Scan for the cell matching the given text and deliver its [X, Y] coordinate at center. 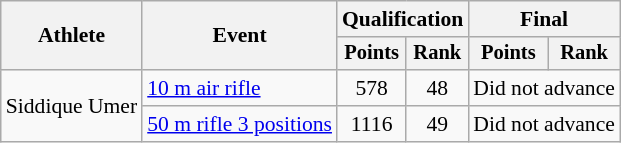
1116 [372, 124]
Athlete [72, 36]
49 [437, 124]
Final [544, 19]
48 [437, 88]
50 m rifle 3 positions [240, 124]
578 [372, 88]
Qualification [402, 19]
Event [240, 36]
10 m air rifle [240, 88]
Siddique Umer [72, 106]
